Return the [X, Y] coordinate for the center point of the cell that contains the specified text.  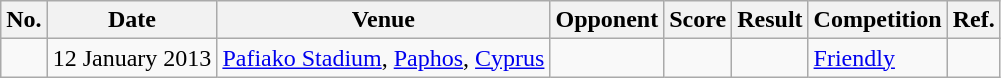
Ref. [974, 20]
Opponent [607, 20]
Pafiako Stadium, Paphos, Cyprus [384, 58]
Result [770, 20]
Competition [878, 20]
Date [132, 20]
Venue [384, 20]
Friendly [878, 58]
12 January 2013 [132, 58]
No. [24, 20]
Score [698, 20]
